Capture the cell that displays the provided text and extract its (x, y) central coordinate. 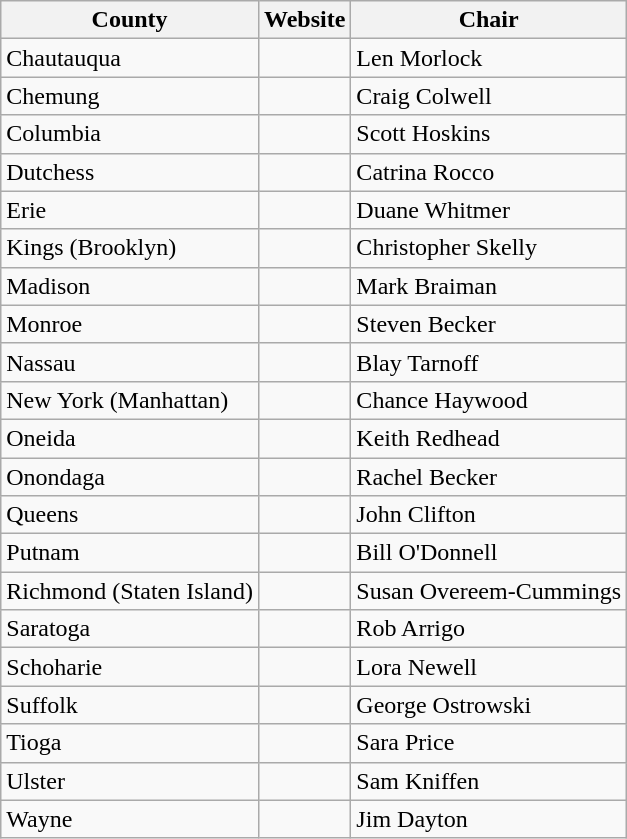
Rachel Becker (489, 477)
Schoharie (130, 667)
County (130, 20)
Wayne (130, 819)
Jim Dayton (489, 819)
Catrina Rocco (489, 172)
Mark Braiman (489, 286)
Craig Colwell (489, 96)
Monroe (130, 324)
Queens (130, 515)
Chemung (130, 96)
Lora Newell (489, 667)
Suffolk (130, 705)
Madison (130, 286)
Website (304, 20)
Richmond (Staten Island) (130, 591)
Susan Overeem-Cummings (489, 591)
Steven Becker (489, 324)
Rob Arrigo (489, 629)
Blay Tarnoff (489, 362)
Dutchess (130, 172)
Nassau (130, 362)
John Clifton (489, 515)
Sam Kniffen (489, 781)
Putnam (130, 553)
Sara Price (489, 743)
Chautauqua (130, 58)
Ulster (130, 781)
Scott Hoskins (489, 134)
Columbia (130, 134)
Duane Whitmer (489, 210)
Tioga (130, 743)
Erie (130, 210)
Len Morlock (489, 58)
Saratoga (130, 629)
Christopher Skelly (489, 248)
George Ostrowski (489, 705)
New York (Manhattan) (130, 400)
Bill O'Donnell (489, 553)
Chair (489, 20)
Kings (Brooklyn) (130, 248)
Chance Haywood (489, 400)
Keith Redhead (489, 438)
Oneida (130, 438)
Onondaga (130, 477)
